Capture the cell that displays the provided text and extract its (X, Y) central coordinate. 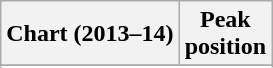
Chart (2013–14) (90, 34)
Peakposition (225, 34)
